Locate the cell with the specified text and output its (X, Y) center coordinate. 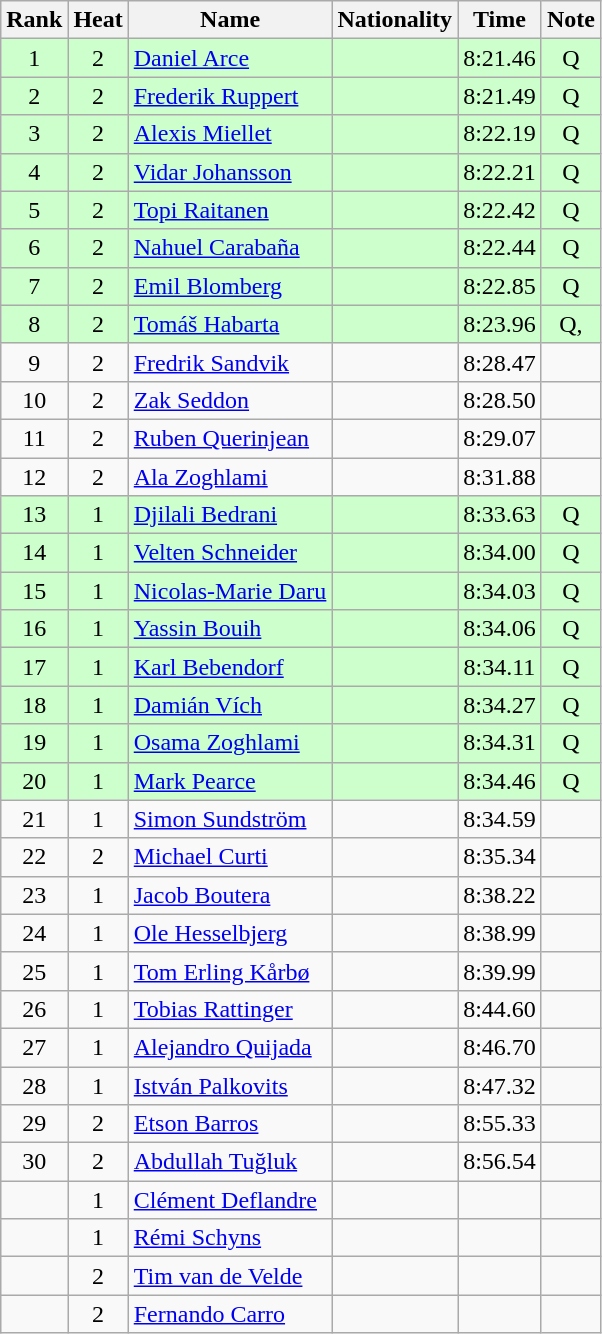
8:34.31 (500, 743)
4 (34, 172)
8:39.99 (500, 971)
14 (34, 553)
Daniel Arce (230, 58)
8:35.34 (500, 857)
Osama Zoghlami (230, 743)
8:21.46 (500, 58)
Alejandro Quijada (230, 1047)
24 (34, 933)
Fredrik Sandvik (230, 362)
19 (34, 743)
Topi Raitanen (230, 210)
28 (34, 1085)
8:44.60 (500, 1009)
Vidar Johansson (230, 172)
Jacob Boutera (230, 895)
8:34.11 (500, 667)
István Palkovits (230, 1085)
13 (34, 515)
16 (34, 629)
17 (34, 667)
20 (34, 781)
27 (34, 1047)
Nationality (395, 20)
8:55.33 (500, 1124)
8:22.85 (500, 286)
8:28.50 (500, 400)
3 (34, 134)
25 (34, 971)
Emil Blomberg (230, 286)
8:56.54 (500, 1162)
10 (34, 400)
Fernando Carro (230, 1314)
8:38.99 (500, 933)
8:38.22 (500, 895)
8:34.46 (500, 781)
Etson Barros (230, 1124)
8:34.59 (500, 819)
8:34.03 (500, 591)
Ole Hesselbjerg (230, 933)
8:29.07 (500, 438)
Rank (34, 20)
Name (230, 20)
8:34.06 (500, 629)
8:47.32 (500, 1085)
8:22.44 (500, 248)
8:28.47 (500, 362)
8:21.49 (500, 96)
Yassin Bouih (230, 629)
30 (34, 1162)
Velten Schneider (230, 553)
26 (34, 1009)
Note (570, 20)
12 (34, 477)
Q, (570, 324)
7 (34, 286)
29 (34, 1124)
Djilali Bedrani (230, 515)
Alexis Miellet (230, 134)
Ala Zoghlami (230, 477)
Rémi Schyns (230, 1238)
18 (34, 705)
Time (500, 20)
Nicolas-Marie Daru (230, 591)
22 (34, 857)
Ruben Querinjean (230, 438)
Karl Bebendorf (230, 667)
8:22.42 (500, 210)
Tim van de Velde (230, 1276)
Clément Deflandre (230, 1200)
8 (34, 324)
Tom Erling Kårbø (230, 971)
Mark Pearce (230, 781)
Damián Vích (230, 705)
8:34.00 (500, 553)
8:23.96 (500, 324)
Michael Curti (230, 857)
Nahuel Carabaña (230, 248)
Frederik Ruppert (230, 96)
Tomáš Habarta (230, 324)
8:31.88 (500, 477)
8:34.27 (500, 705)
Abdullah Tuğluk (230, 1162)
15 (34, 591)
Zak Seddon (230, 400)
21 (34, 819)
8:33.63 (500, 515)
Simon Sundström (230, 819)
23 (34, 895)
Tobias Rattinger (230, 1009)
6 (34, 248)
Heat (98, 20)
8:22.21 (500, 172)
11 (34, 438)
8:46.70 (500, 1047)
8:22.19 (500, 134)
5 (34, 210)
9 (34, 362)
